Find where the given text appears and provide that cell's center as (X, Y) coordinate. 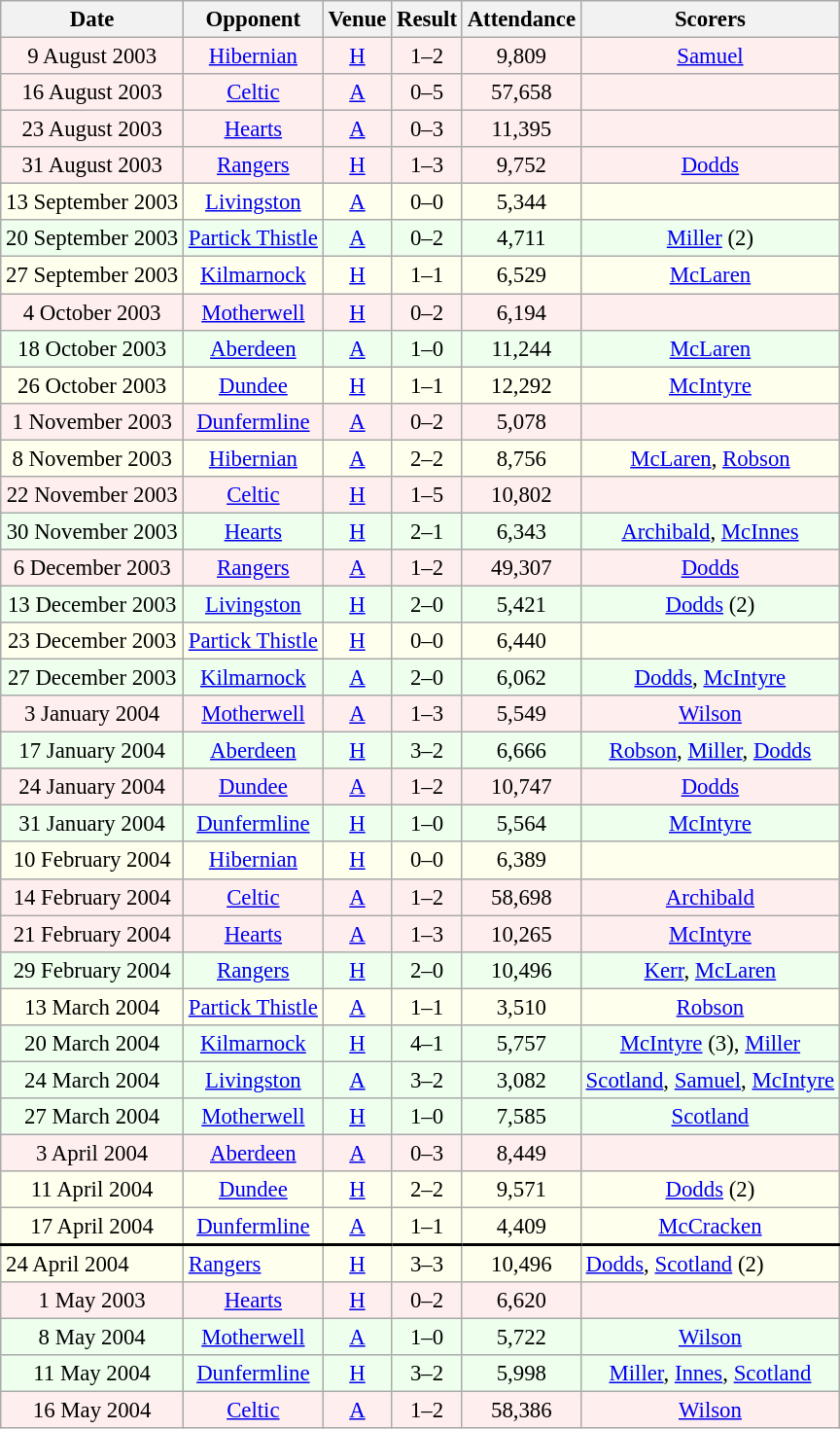
58,386 (521, 1411)
6,062 (521, 678)
3 April 2004 (92, 1153)
Scotland, Samuel, McIntyre (710, 1080)
13 March 2004 (92, 1007)
27 December 2003 (92, 678)
Scotland (710, 1117)
Robson (710, 1007)
4,711 (521, 238)
3–3 (428, 1264)
5,549 (521, 714)
11 April 2004 (92, 1190)
Scorers (710, 19)
1 May 2003 (92, 1301)
0–5 (428, 92)
4 October 2003 (92, 312)
29 February 2004 (92, 970)
57,658 (521, 92)
22 November 2003 (92, 495)
8 May 2004 (92, 1338)
Robson, Miller, Dodds (710, 751)
McCracken (710, 1227)
6,620 (521, 1301)
6,666 (521, 751)
Kerr, McLaren (710, 970)
8,756 (521, 458)
24 March 2004 (92, 1080)
5,421 (521, 604)
Archibald, McInnes (710, 531)
Date (92, 19)
5,564 (521, 824)
9,571 (521, 1190)
10,802 (521, 495)
10,747 (521, 787)
11 May 2004 (92, 1374)
23 August 2003 (92, 129)
16 May 2004 (92, 1411)
5,998 (521, 1374)
13 December 2003 (92, 604)
4,409 (521, 1227)
9 August 2003 (92, 56)
24 January 2004 (92, 787)
Result (428, 19)
5,722 (521, 1338)
20 March 2004 (92, 1044)
8,449 (521, 1153)
3 January 2004 (92, 714)
6,529 (521, 275)
3,510 (521, 1007)
Archibald (710, 897)
16 August 2003 (92, 92)
24 April 2004 (92, 1264)
3,082 (521, 1080)
7,585 (521, 1117)
McLaren, Robson (710, 458)
12,292 (521, 385)
9,752 (521, 165)
6,440 (521, 641)
30 November 2003 (92, 531)
6,194 (521, 312)
5,344 (521, 202)
McIntyre (3), Miller (710, 1044)
Samuel (710, 56)
10 February 2004 (92, 861)
13 September 2003 (92, 202)
11,244 (521, 348)
Miller, Innes, Scotland (710, 1374)
17 April 2004 (92, 1227)
11,395 (521, 129)
1 November 2003 (92, 421)
5,078 (521, 421)
17 January 2004 (92, 751)
Opponent (254, 19)
27 September 2003 (92, 275)
5,757 (521, 1044)
Venue (358, 19)
14 February 2004 (92, 897)
1–5 (428, 495)
18 October 2003 (92, 348)
Dodds, Scotland (2) (710, 1264)
49,307 (521, 568)
26 October 2003 (92, 385)
6,343 (521, 531)
23 December 2003 (92, 641)
6 December 2003 (92, 568)
10,265 (521, 934)
6,389 (521, 861)
21 February 2004 (92, 934)
20 September 2003 (92, 238)
27 March 2004 (92, 1117)
31 August 2003 (92, 165)
Miller (2) (710, 238)
9,809 (521, 56)
Attendance (521, 19)
2–1 (428, 531)
8 November 2003 (92, 458)
31 January 2004 (92, 824)
4–1 (428, 1044)
Dodds, McIntyre (710, 678)
58,698 (521, 897)
